For the text-containing cell, return its midpoint in (X, Y) coordinate format. 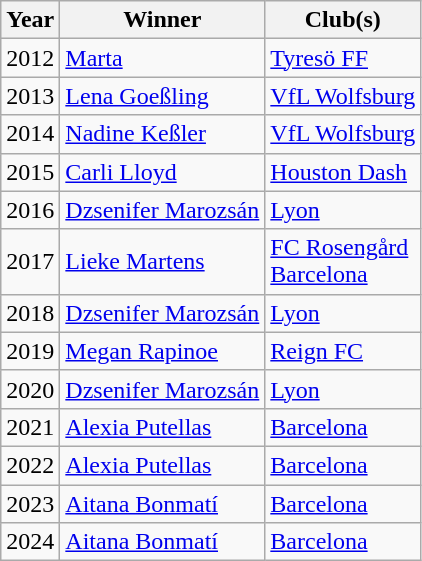
2020 (30, 389)
2021 (30, 427)
Nadine Keßler (162, 134)
Winner (162, 20)
Club(s) (343, 20)
Reign FC (343, 351)
2017 (30, 262)
Houston Dash (343, 172)
Megan Rapinoe (162, 351)
FC Rosengård Barcelona (343, 262)
Lieke Martens (162, 262)
Year (30, 20)
Marta (162, 58)
2018 (30, 313)
2013 (30, 96)
2023 (30, 503)
2019 (30, 351)
Lena Goeßling (162, 96)
2012 (30, 58)
2015 (30, 172)
2022 (30, 465)
2016 (30, 210)
Tyresö FF (343, 58)
2024 (30, 542)
2014 (30, 134)
Carli Lloyd (162, 172)
